For the text-containing cell, return its midpoint in [X, Y] coordinate format. 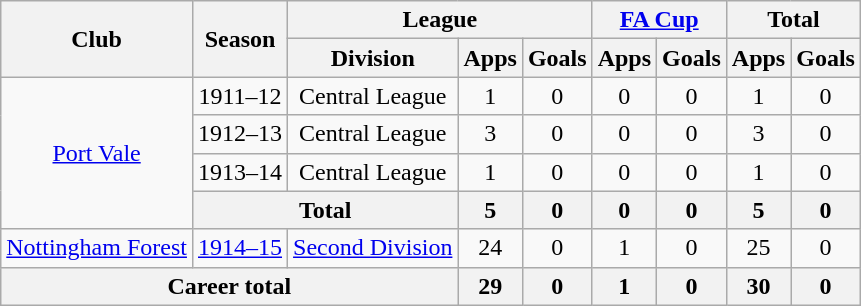
Division [373, 58]
Season [240, 39]
League [440, 20]
1913–14 [240, 172]
Career total [230, 286]
Nottingham Forest [97, 248]
FA Cup [659, 20]
1914–15 [240, 248]
29 [490, 286]
1911–12 [240, 96]
Port Vale [97, 153]
Second Division [373, 248]
1912–13 [240, 134]
24 [490, 248]
Club [97, 39]
25 [758, 248]
30 [758, 286]
